Detect which cell encompasses the target text, then output its [X, Y] center coordinate. 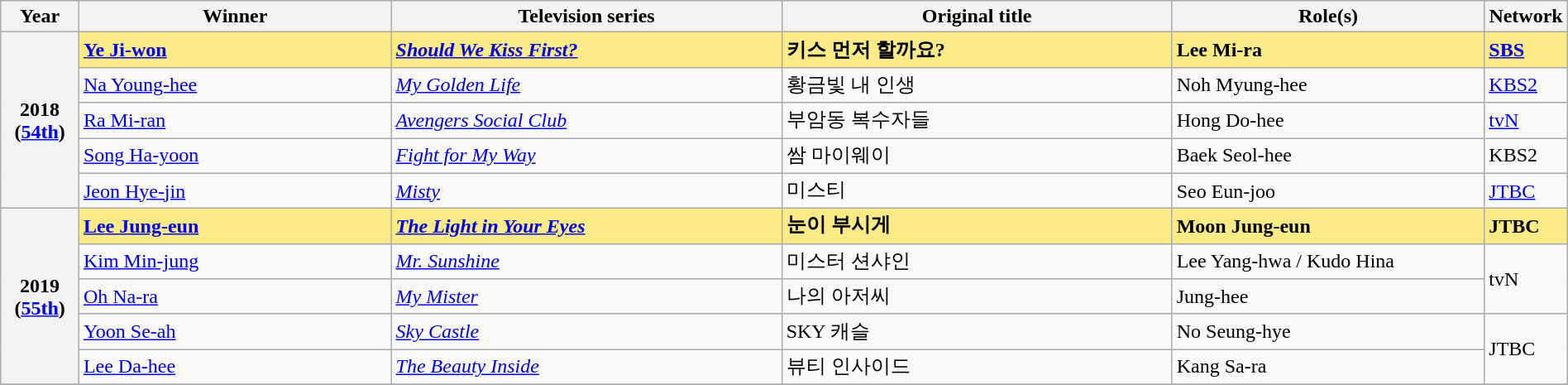
Lee Mi-ra [1328, 50]
2018(54th) [40, 121]
미스티 [977, 190]
Role(s) [1328, 17]
Winner [235, 17]
Yoon Se-ah [235, 331]
SKY 캐슬 [977, 331]
Na Young-hee [235, 84]
Mr. Sunshine [586, 262]
Avengers Social Club [586, 121]
No Seung-hye [1328, 331]
Noh Myung-hee [1328, 84]
Ra Mi-ran [235, 121]
부암동 복수자들 [977, 121]
Original title [977, 17]
Sky Castle [586, 331]
Jeon Hye-jin [235, 190]
Song Ha-yoon [235, 156]
Year [40, 17]
Fight for My Way [586, 156]
Ye Ji-won [235, 50]
미스터 션샤인 [977, 262]
Television series [586, 17]
My Mister [586, 296]
Network [1526, 17]
Kang Sa-ra [1328, 368]
눈이 부시게 [977, 227]
Baek Seol-hee [1328, 156]
The Beauty Inside [586, 368]
쌈 마이웨이 [977, 156]
나의 아저씨 [977, 296]
뷰티 인사이드 [977, 368]
My Golden Life [586, 84]
Misty [586, 190]
Hong Do-hee [1328, 121]
Jung-hee [1328, 296]
2019(55th) [40, 296]
Oh Na-ra [235, 296]
The Light in Your Eyes [586, 227]
SBS [1526, 50]
Moon Jung-eun [1328, 227]
키스 먼저 할까요? [977, 50]
Should We Kiss First? [586, 50]
Lee Da-hee [235, 368]
Lee Yang-hwa / Kudo Hina [1328, 262]
Seo Eun-joo [1328, 190]
황금빛 내 인생 [977, 84]
Lee Jung-eun [235, 227]
Kim Min-jung [235, 262]
